Detect which cell encompasses the target text, then output its [X, Y] center coordinate. 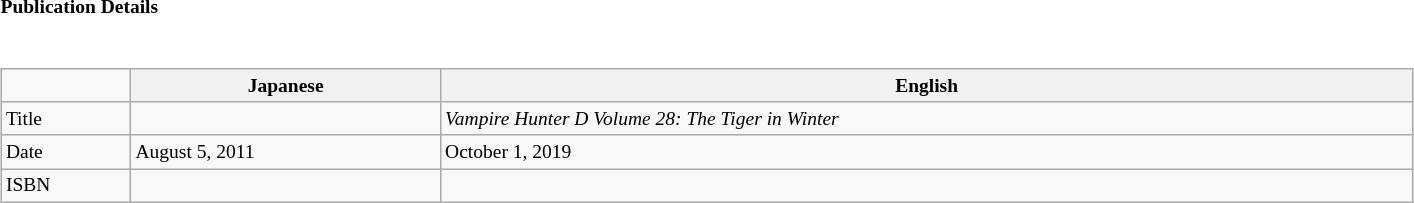
August 5, 2011 [286, 152]
Title [66, 118]
Date [66, 152]
Japanese [286, 86]
English [926, 86]
October 1, 2019 [926, 152]
Vampire Hunter D Volume 28: The Tiger in Winter [926, 118]
ISBN [66, 186]
